Return the [X, Y] coordinate for the center point of the cell that contains the specified text.  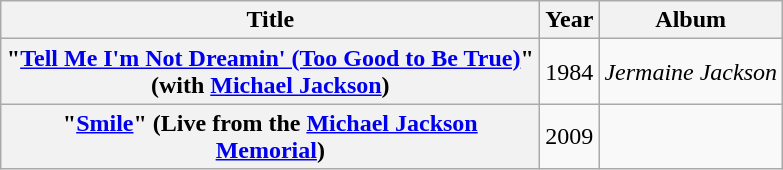
Title [270, 20]
Year [570, 20]
Jermaine Jackson [691, 72]
Album [691, 20]
"Tell Me I'm Not Dreamin' (Too Good to Be True)"(with Michael Jackson) [270, 72]
"Smile" (Live from the Michael Jackson Memorial) [270, 136]
2009 [570, 136]
1984 [570, 72]
